Find where the given text appears and provide that cell's center as [X, Y] coordinate. 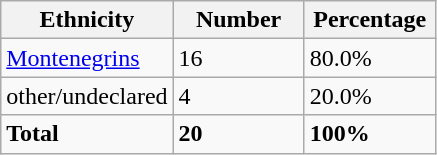
20.0% [370, 96]
Montenegrins [87, 58]
other/undeclared [87, 96]
Ethnicity [87, 20]
Total [87, 134]
100% [370, 134]
Number [238, 20]
20 [238, 134]
4 [238, 96]
80.0% [370, 58]
16 [238, 58]
Percentage [370, 20]
